Detect which cell encompasses the target text, then output its (X, Y) center coordinate. 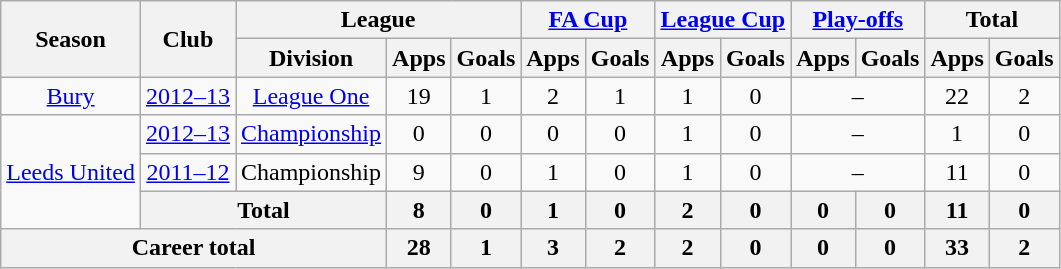
9 (419, 172)
League (378, 20)
Division (312, 58)
22 (957, 96)
Club (188, 39)
Career total (194, 248)
33 (957, 248)
8 (419, 210)
28 (419, 248)
League One (312, 96)
League Cup (723, 20)
3 (553, 248)
Leeds United (71, 172)
Play-offs (858, 20)
2011–12 (188, 172)
19 (419, 96)
Bury (71, 96)
Season (71, 39)
FA Cup (588, 20)
